Return [X, Y] of the center of cell containing provided text 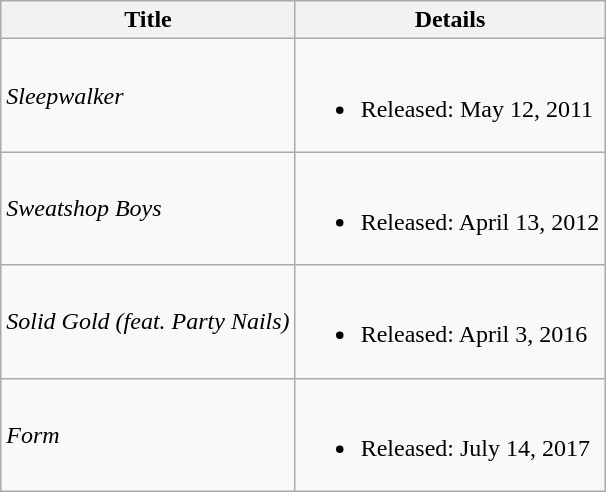
Sweatshop Boys [148, 208]
Details [450, 20]
Title [148, 20]
Released: April 13, 2012 [450, 208]
Sleepwalker [148, 96]
Released: April 3, 2016 [450, 322]
Released: July 14, 2017 [450, 434]
Solid Gold (feat. Party Nails) [148, 322]
Released: May 12, 2011 [450, 96]
Form [148, 434]
